Scan for the cell matching the given text and deliver its (x, y) coordinate at center. 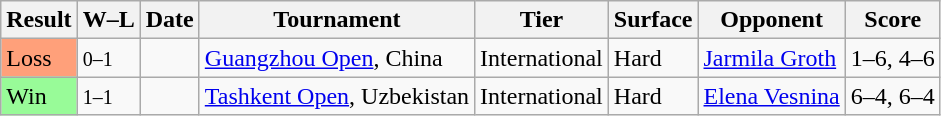
Guangzhou Open, China (336, 58)
Date (170, 20)
Opponent (772, 20)
Result (39, 20)
Jarmila Groth (772, 58)
Surface (653, 20)
1–1 (108, 96)
Score (892, 20)
Tournament (336, 20)
1–6, 4–6 (892, 58)
Loss (39, 58)
Tashkent Open, Uzbekistan (336, 96)
6–4, 6–4 (892, 96)
Elena Vesnina (772, 96)
0–1 (108, 58)
W–L (108, 20)
Win (39, 96)
Tier (542, 20)
